From the cell containing the given text, extract its center point as [x, y] coordinate. 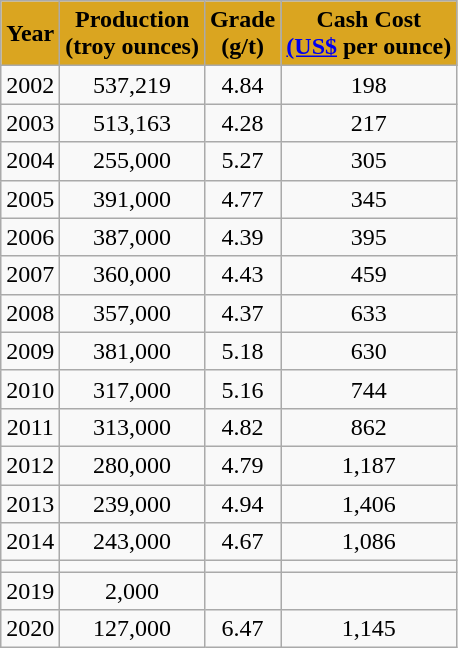
6.47 [242, 629]
744 [369, 389]
5.18 [242, 351]
4.79 [242, 465]
862 [369, 427]
1,187 [369, 465]
2020 [30, 629]
280,000 [132, 465]
317,000 [132, 389]
4.43 [242, 275]
2010 [30, 389]
4.77 [242, 199]
1,086 [369, 542]
243,000 [132, 542]
381,000 [132, 351]
4.82 [242, 427]
395 [369, 237]
2014 [30, 542]
Year [30, 34]
2019 [30, 591]
630 [369, 351]
2,000 [132, 591]
4.84 [242, 85]
Production(troy ounces) [132, 34]
2009 [30, 351]
4.94 [242, 503]
2013 [30, 503]
387,000 [132, 237]
2006 [30, 237]
1,145 [369, 629]
5.16 [242, 389]
2008 [30, 313]
357,000 [132, 313]
2002 [30, 85]
2004 [30, 161]
391,000 [132, 199]
459 [369, 275]
Cash Cost(US$ per ounce) [369, 34]
127,000 [132, 629]
360,000 [132, 275]
513,163 [132, 123]
Grade(g/t) [242, 34]
1,406 [369, 503]
198 [369, 85]
345 [369, 199]
5.27 [242, 161]
633 [369, 313]
239,000 [132, 503]
537,219 [132, 85]
2005 [30, 199]
217 [369, 123]
2007 [30, 275]
4.39 [242, 237]
2011 [30, 427]
255,000 [132, 161]
4.67 [242, 542]
4.28 [242, 123]
305 [369, 161]
4.37 [242, 313]
313,000 [132, 427]
2003 [30, 123]
2012 [30, 465]
